Search for the cell housing the specified text and yield its [X, Y] center coordinate. 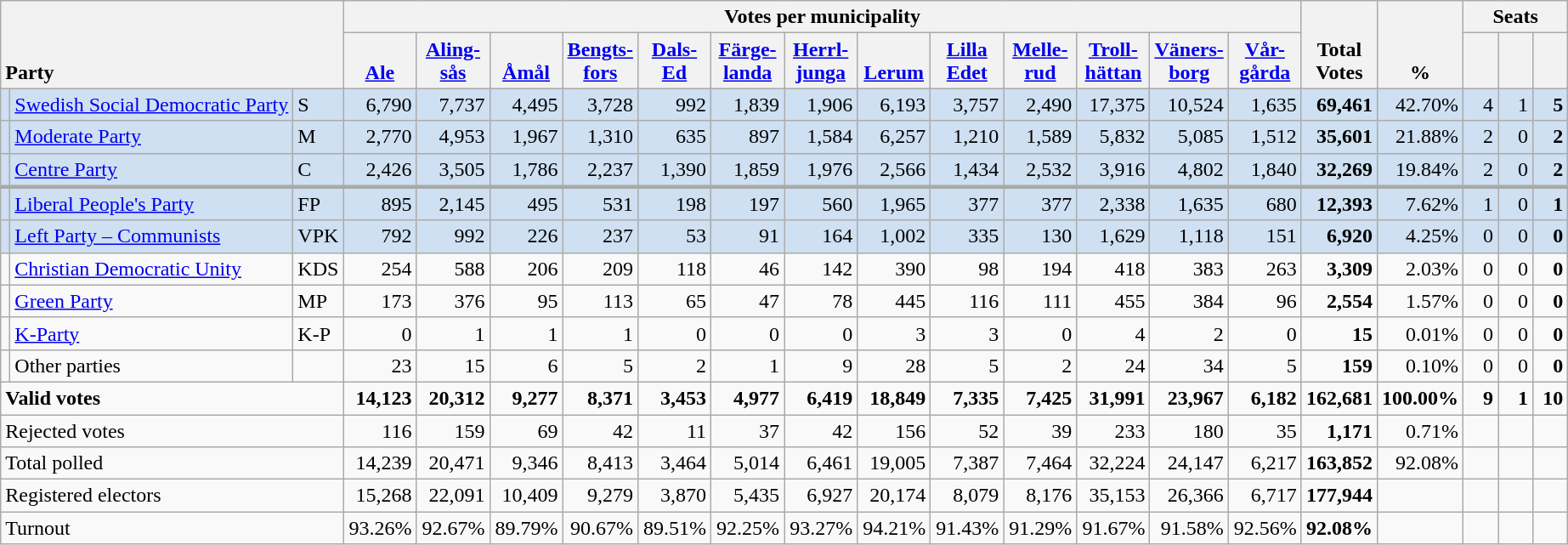
26,366 [1189, 496]
383 [1189, 269]
209 [600, 269]
32,224 [1113, 463]
19.84% [1419, 170]
263 [1265, 269]
34 [1189, 366]
1,786 [526, 170]
177,944 [1339, 496]
1,002 [894, 236]
91.29% [1040, 528]
418 [1113, 269]
46 [748, 269]
1,839 [748, 105]
14,239 [380, 463]
Left Party – Communists [151, 236]
52 [967, 431]
32,269 [1339, 170]
1,310 [600, 137]
Registered electors [172, 496]
3,309 [1339, 269]
5,832 [1113, 137]
3,916 [1113, 170]
1,210 [967, 137]
% [1419, 44]
7,737 [453, 105]
1,589 [1040, 137]
89.51% [674, 528]
20,471 [453, 463]
6,927 [821, 496]
173 [380, 301]
455 [1113, 301]
897 [748, 137]
47 [748, 301]
Melle- rud [1040, 61]
1,390 [674, 170]
Lerum [894, 61]
118 [674, 269]
7,335 [967, 398]
198 [674, 204]
335 [967, 236]
Dals- Ed [674, 61]
Centre Party [151, 170]
KDS [318, 269]
22,091 [453, 496]
4,802 [1189, 170]
2,770 [380, 137]
8,413 [600, 463]
6,920 [1339, 236]
21.88% [1419, 137]
206 [526, 269]
MP [318, 301]
6,461 [821, 463]
Aling- sås [453, 61]
1.57% [1419, 301]
96 [1265, 301]
Färge- landa [748, 61]
91.58% [1189, 528]
24 [1113, 366]
Turnout [172, 528]
680 [1265, 204]
31,991 [1113, 398]
23 [380, 366]
Liberal People's Party [151, 204]
164 [821, 236]
0.01% [1419, 333]
588 [453, 269]
445 [894, 301]
156 [894, 431]
Christian Democratic Unity [151, 269]
92.25% [748, 528]
130 [1040, 236]
S [318, 105]
1,584 [821, 137]
495 [526, 204]
53 [674, 236]
20,174 [894, 496]
3,453 [674, 398]
Total polled [172, 463]
635 [674, 137]
Åmål [526, 61]
254 [380, 269]
10,409 [526, 496]
6,419 [821, 398]
1,859 [748, 170]
9,346 [526, 463]
5,435 [748, 496]
376 [453, 301]
180 [1189, 431]
Rejected votes [172, 431]
Vår- gårda [1265, 61]
1,512 [1265, 137]
0.10% [1419, 366]
10 [1550, 398]
163,852 [1339, 463]
91 [748, 236]
89.79% [526, 528]
Green Party [151, 301]
142 [821, 269]
1,976 [821, 170]
Bengts- fors [600, 61]
18,849 [894, 398]
19,005 [894, 463]
197 [748, 204]
2,338 [1113, 204]
1,906 [821, 105]
111 [1040, 301]
895 [380, 204]
94.21% [894, 528]
194 [1040, 269]
8,371 [600, 398]
1,840 [1265, 170]
4,953 [453, 137]
1,967 [526, 137]
23,967 [1189, 398]
90.67% [600, 528]
5,085 [1189, 137]
2,566 [894, 170]
2.03% [1419, 269]
7.62% [1419, 204]
98 [967, 269]
384 [1189, 301]
4.25% [1419, 236]
151 [1265, 236]
3,464 [674, 463]
1,629 [1113, 236]
4,977 [748, 398]
K-P [318, 333]
69,461 [1339, 105]
28 [894, 366]
11 [674, 431]
6,193 [894, 105]
3,870 [674, 496]
14,123 [380, 398]
Party [172, 44]
Troll- hättan [1113, 61]
93.26% [380, 528]
VPK [318, 236]
Ale [380, 61]
2,490 [1040, 105]
6 [526, 366]
6,790 [380, 105]
6,257 [894, 137]
1,171 [1339, 431]
20,312 [453, 398]
7,425 [1040, 398]
91.43% [967, 528]
92.56% [1265, 528]
6,217 [1265, 463]
Votes per municipality [823, 17]
92.67% [453, 528]
531 [600, 204]
69 [526, 431]
1,434 [967, 170]
7,387 [967, 463]
3,757 [967, 105]
K-Party [151, 333]
113 [600, 301]
65 [674, 301]
Other parties [151, 366]
9,277 [526, 398]
Seats [1516, 17]
2,145 [453, 204]
2,532 [1040, 170]
226 [526, 236]
1,965 [894, 204]
233 [1113, 431]
2,426 [380, 170]
237 [600, 236]
390 [894, 269]
Moderate Party [151, 137]
Lilla Edet [967, 61]
2,237 [600, 170]
2,554 [1339, 301]
Swedish Social Democratic Party [151, 105]
Valid votes [172, 398]
0.71% [1419, 431]
Väners- borg [1189, 61]
100.00% [1419, 398]
35,601 [1339, 137]
1,118 [1189, 236]
5,014 [748, 463]
93.27% [821, 528]
37 [748, 431]
792 [380, 236]
560 [821, 204]
Herrl- junga [821, 61]
8,079 [967, 496]
39 [1040, 431]
6,182 [1265, 398]
35 [1265, 431]
91.67% [1113, 528]
8,176 [1040, 496]
42.70% [1419, 105]
3,728 [600, 105]
3,505 [453, 170]
12,393 [1339, 204]
C [318, 170]
FP [318, 204]
7,464 [1040, 463]
M [318, 137]
35,153 [1113, 496]
15,268 [380, 496]
162,681 [1339, 398]
4,495 [526, 105]
95 [526, 301]
10,524 [1189, 105]
9,279 [600, 496]
17,375 [1113, 105]
6,717 [1265, 496]
Total Votes [1339, 44]
78 [821, 301]
24,147 [1189, 463]
